Find where the given text appears and provide that cell's center as [x, y] coordinate. 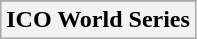
ICO World Series [98, 20]
